Locate the cell with the specified text and output its (x, y) center coordinate. 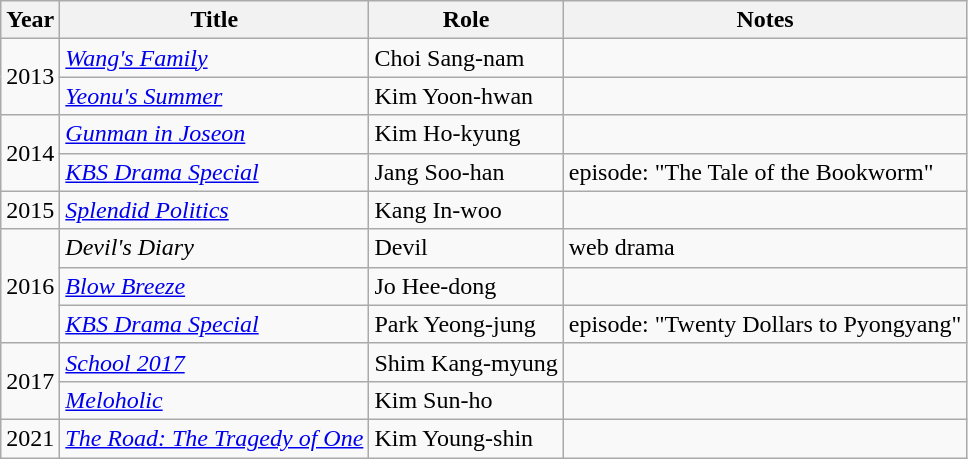
Kim Yoon-hwan (466, 96)
episode: "The Tale of the Bookworm" (765, 172)
Kim Sun-ho (466, 400)
web drama (765, 248)
Role (466, 20)
Kim Young-shin (466, 438)
The Road: The Tragedy of One (214, 438)
Choi Sang-nam (466, 58)
Jo Hee-dong (466, 286)
Blow Breeze (214, 286)
Jang Soo-han (466, 172)
Year (30, 20)
2013 (30, 77)
Gunman in Joseon (214, 134)
School 2017 (214, 362)
Yeonu's Summer (214, 96)
2015 (30, 210)
episode: "Twenty Dollars to Pyongyang" (765, 324)
Devil's Diary (214, 248)
Wang's Family (214, 58)
Park Yeong-jung (466, 324)
Kang In-woo (466, 210)
Title (214, 20)
2014 (30, 153)
2021 (30, 438)
Splendid Politics (214, 210)
2016 (30, 286)
Meloholic (214, 400)
2017 (30, 381)
Devil (466, 248)
Kim Ho-kyung (466, 134)
Notes (765, 20)
Shim Kang-myung (466, 362)
